Scan for the cell matching the given text and deliver its [x, y] coordinate at center. 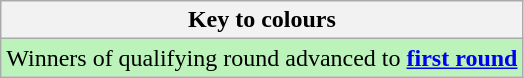
Winners of qualifying round advanced to first round [262, 58]
Key to colours [262, 20]
